Provide the (X, Y) coordinate of the cell's center where the given text is located.  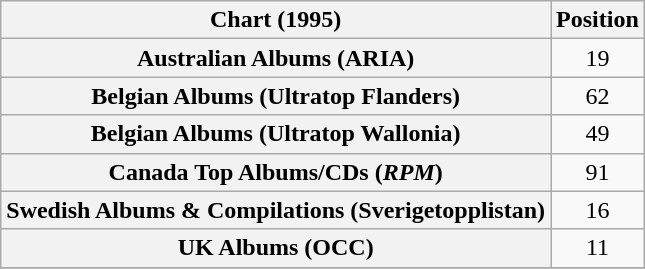
Position (598, 20)
19 (598, 58)
11 (598, 248)
Swedish Albums & Compilations (Sverigetopplistan) (276, 210)
16 (598, 210)
49 (598, 134)
Australian Albums (ARIA) (276, 58)
Belgian Albums (Ultratop Wallonia) (276, 134)
Chart (1995) (276, 20)
UK Albums (OCC) (276, 248)
Canada Top Albums/CDs (RPM) (276, 172)
62 (598, 96)
Belgian Albums (Ultratop Flanders) (276, 96)
91 (598, 172)
